Return [X, Y] of the center of cell containing provided text 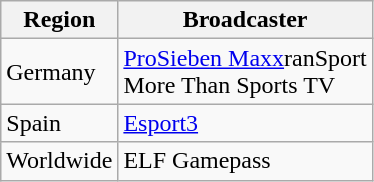
Germany [60, 72]
ProSieben MaxxranSportMore Than Sports TV [245, 72]
Spain [60, 123]
Worldwide [60, 161]
ELF Gamepass [245, 161]
Esport3 [245, 123]
Broadcaster [245, 20]
Region [60, 20]
